Return the [x, y] coordinate for the center point of the cell that contains the specified text.  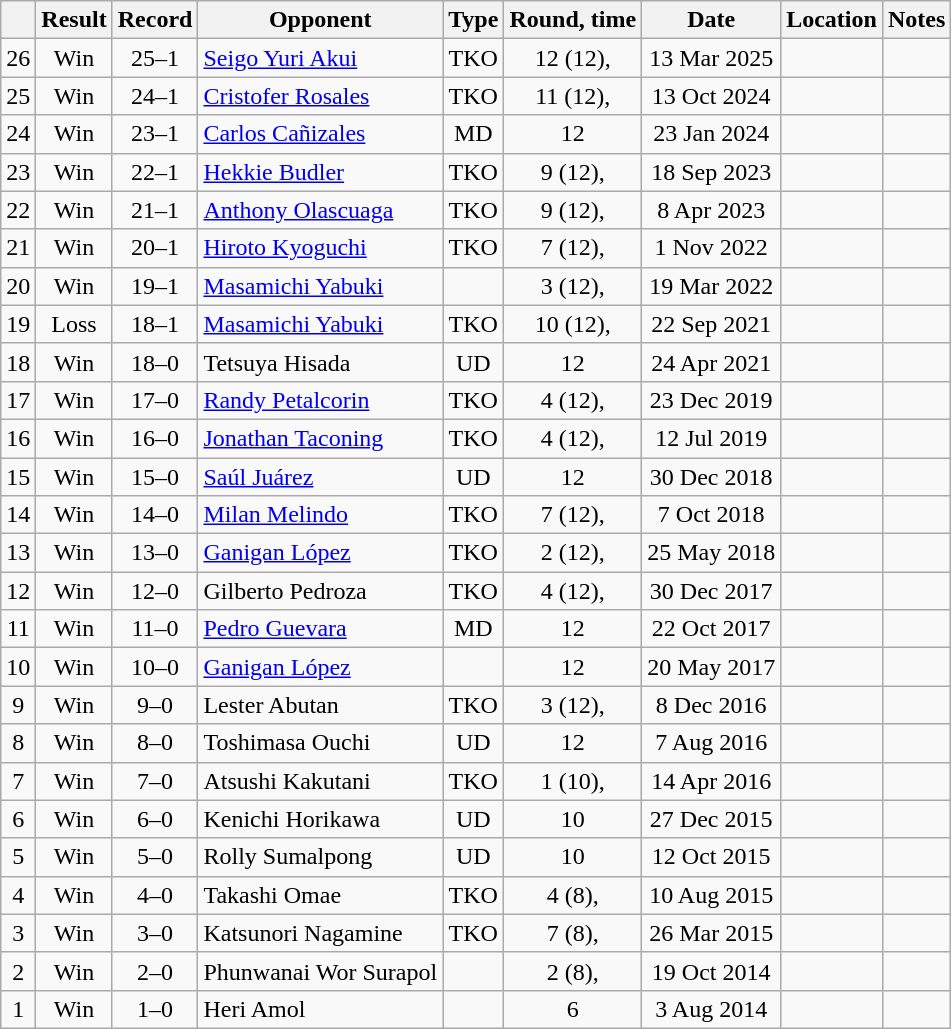
Saúl Juárez [320, 477]
13–0 [155, 553]
7 [18, 781]
26 [18, 58]
13 [18, 553]
22 [18, 210]
23 [18, 172]
10 Aug 2015 [712, 895]
25–1 [155, 58]
2 [18, 971]
17–0 [155, 400]
Date [712, 20]
Gilberto Pedroza [320, 591]
11 [18, 629]
7 Oct 2018 [712, 515]
10 (12), [573, 324]
8 [18, 743]
22 Sep 2021 [712, 324]
18 [18, 362]
8 Apr 2023 [712, 210]
14–0 [155, 515]
18–1 [155, 324]
Milan Melindo [320, 515]
7 (8), [573, 933]
Seigo Yuri Akui [320, 58]
23 Dec 2019 [712, 400]
21–1 [155, 210]
12–0 [155, 591]
13 Mar 2025 [712, 58]
3–0 [155, 933]
Pedro Guevara [320, 629]
1 [18, 1009]
23–1 [155, 134]
Takashi Omae [320, 895]
15 [18, 477]
Result [74, 20]
19 Oct 2014 [712, 971]
18–0 [155, 362]
19 Mar 2022 [712, 286]
5 [18, 857]
Notes [916, 20]
Lester Abutan [320, 705]
4 [18, 895]
9 [18, 705]
12 Oct 2015 [712, 857]
30 Dec 2018 [712, 477]
Heri Amol [320, 1009]
20 May 2017 [712, 667]
12 (12), [573, 58]
Kenichi Horikawa [320, 819]
Hekkie Budler [320, 172]
Loss [74, 324]
1–0 [155, 1009]
Record [155, 20]
11–0 [155, 629]
19 [18, 324]
14 [18, 515]
21 [18, 248]
17 [18, 400]
Tetsuya Hisada [320, 362]
24 Apr 2021 [712, 362]
16–0 [155, 438]
1 (10), [573, 781]
19–1 [155, 286]
14 Apr 2016 [712, 781]
15–0 [155, 477]
20 [18, 286]
8–0 [155, 743]
27 Dec 2015 [712, 819]
7–0 [155, 781]
23 Jan 2024 [712, 134]
13 Oct 2024 [712, 96]
25 [18, 96]
Katsunori Nagamine [320, 933]
6–0 [155, 819]
12 Jul 2019 [712, 438]
2 (12), [573, 553]
16 [18, 438]
Cristofer Rosales [320, 96]
Anthony Olascuaga [320, 210]
8 Dec 2016 [712, 705]
Location [832, 20]
24–1 [155, 96]
20–1 [155, 248]
Toshimasa Ouchi [320, 743]
4 (8), [573, 895]
Phunwanai Wor Surapol [320, 971]
25 May 2018 [712, 553]
Round, time [573, 20]
24 [18, 134]
1 Nov 2022 [712, 248]
22 Oct 2017 [712, 629]
Type [474, 20]
26 Mar 2015 [712, 933]
9–0 [155, 705]
3 [18, 933]
2–0 [155, 971]
Randy Petalcorin [320, 400]
18 Sep 2023 [712, 172]
Carlos Cañizales [320, 134]
30 Dec 2017 [712, 591]
4–0 [155, 895]
5–0 [155, 857]
22–1 [155, 172]
Opponent [320, 20]
Hiroto Kyoguchi [320, 248]
Rolly Sumalpong [320, 857]
Jonathan Taconing [320, 438]
10–0 [155, 667]
7 Aug 2016 [712, 743]
3 Aug 2014 [712, 1009]
2 (8), [573, 971]
11 (12), [573, 96]
Atsushi Kakutani [320, 781]
